Return [X, Y] of the center of cell containing provided text 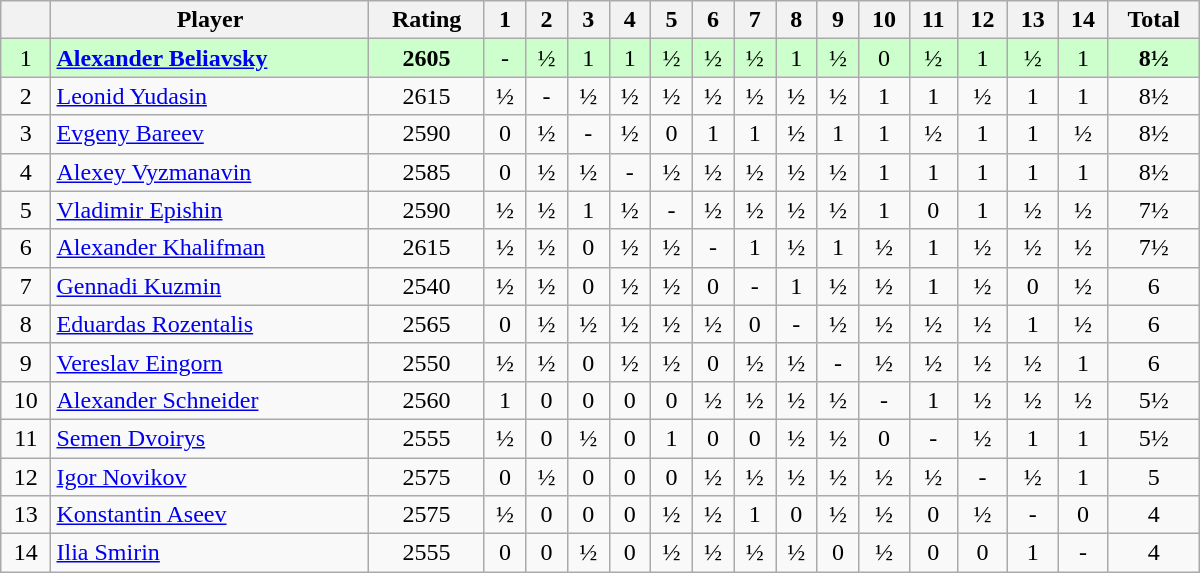
Alexander Beliavsky [210, 58]
Evgeny Bareev [210, 134]
2605 [426, 58]
Alexey Vyzmanavin [210, 172]
Gennadi Kuzmin [210, 286]
Alexander Schneider [210, 400]
2565 [426, 324]
Ilia Smirin [210, 553]
Semen Dvoirys [210, 438]
Rating [426, 20]
2540 [426, 286]
2585 [426, 172]
Eduardas Rozentalis [210, 324]
Igor Novikov [210, 477]
Vladimir Epishin [210, 210]
Leonid Yudasin [210, 96]
Vereslav Eingorn [210, 362]
Alexander Khalifman [210, 248]
2560 [426, 400]
Player [210, 20]
Total [1154, 20]
Konstantin Aseev [210, 515]
2550 [426, 362]
